Output the [X, Y] coordinate of the center of the cell containing the given text.  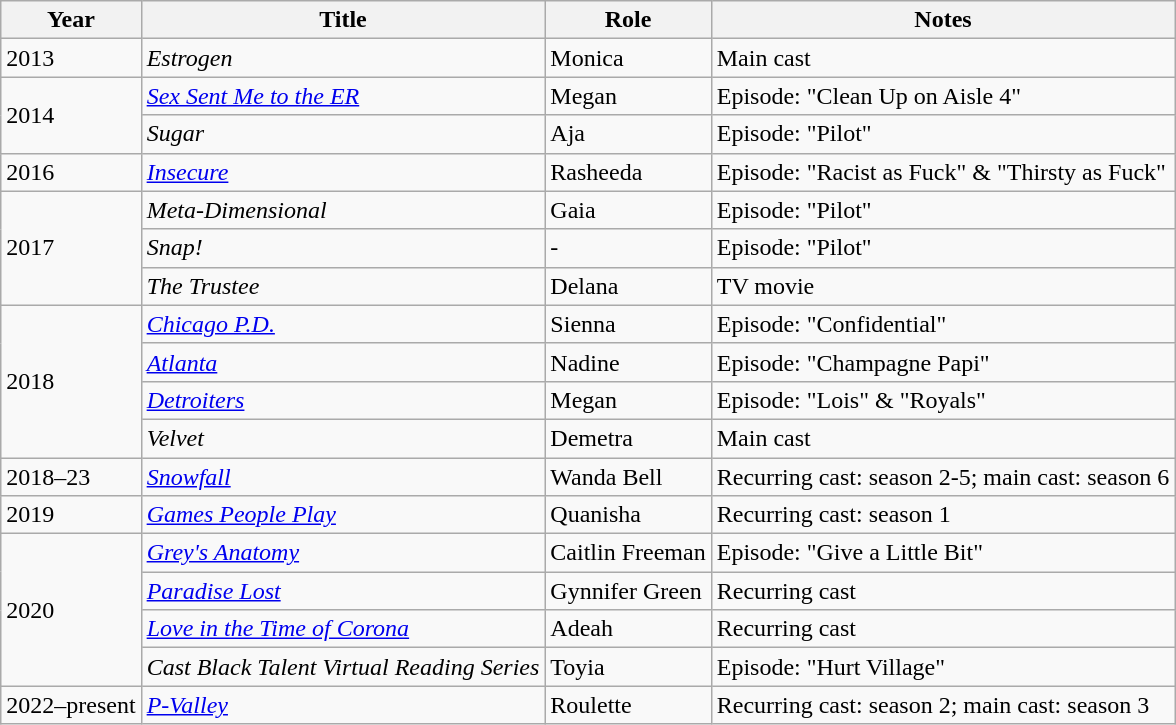
Episode: "Champagne Papi" [943, 362]
2018–23 [71, 477]
Chicago P.D. [343, 324]
Aja [628, 134]
Episode: "Clean Up on Aisle 4" [943, 96]
Estrogen [343, 58]
TV movie [943, 286]
Detroiters [343, 400]
Atlanta [343, 362]
Insecure [343, 172]
- [628, 248]
Snowfall [343, 477]
The Trustee [343, 286]
Role [628, 20]
Nadine [628, 362]
Delana [628, 286]
2022–present [71, 705]
Episode: "Racist as Fuck" & "Thirsty as Fuck" [943, 172]
Wanda Bell [628, 477]
Love in the Time of Corona [343, 629]
Notes [943, 20]
Monica [628, 58]
Gaia [628, 210]
Roulette [628, 705]
2016 [71, 172]
Paradise Lost [343, 591]
Episode: "Give a Little Bit" [943, 553]
Episode: "Lois" & "Royals" [943, 400]
Quanisha [628, 515]
2018 [71, 381]
Recurring cast: season 1 [943, 515]
Rasheeda [628, 172]
Recurring cast: season 2-5; main cast: season 6 [943, 477]
2014 [71, 115]
Episode: "Confidential" [943, 324]
Toyia [628, 667]
2019 [71, 515]
Sugar [343, 134]
2013 [71, 58]
Year [71, 20]
Games People Play [343, 515]
P-Valley [343, 705]
Episode: "Hurt Village" [943, 667]
Grey's Anatomy [343, 553]
Velvet [343, 438]
Snap! [343, 248]
Demetra [628, 438]
Sienna [628, 324]
Recurring cast: season 2; main cast: season 3 [943, 705]
Sex Sent Me to the ER [343, 96]
Gynnifer Green [628, 591]
Cast Black Talent Virtual Reading Series [343, 667]
Caitlin Freeman [628, 553]
2020 [71, 610]
2017 [71, 248]
Adeah [628, 629]
Meta-Dimensional [343, 210]
Title [343, 20]
